Detect which cell encompasses the target text, then output its (x, y) center coordinate. 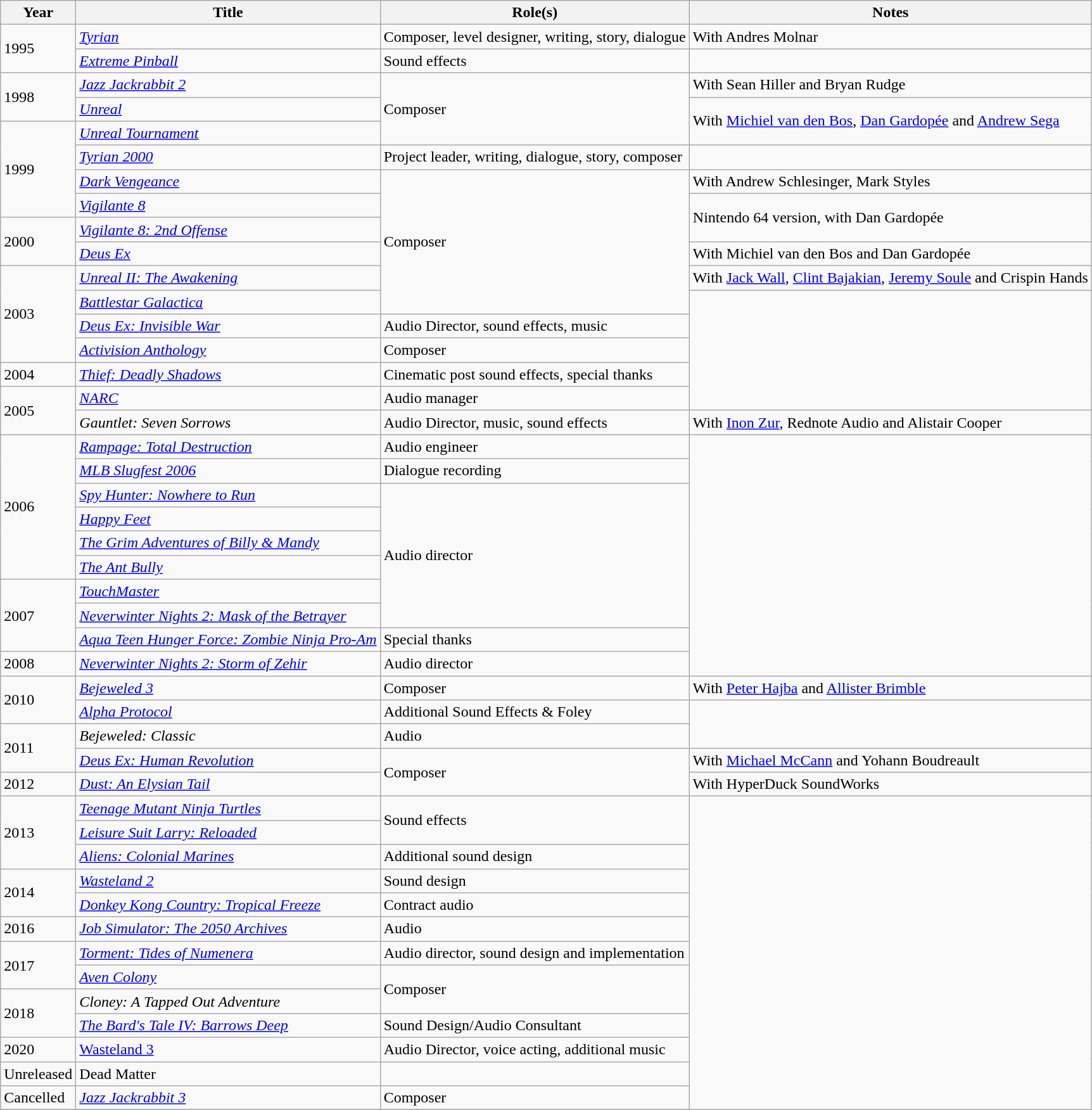
Audio director, sound design and implementation (535, 953)
Unreal II: The Awakening (228, 277)
Project leader, writing, dialogue, story, composer (535, 157)
Wasteland 2 (228, 881)
2005 (38, 411)
Special thanks (535, 639)
The Ant Bully (228, 567)
Unreal Tournament (228, 133)
Jazz Jackrabbit 3 (228, 1098)
Dialogue recording (535, 471)
Aliens: Colonial Marines (228, 857)
Sound design (535, 881)
Thief: Deadly Shadows (228, 374)
Tyrian 2000 (228, 157)
Rampage: Total Destruction (228, 447)
Neverwinter Nights 2: Storm of Zehir (228, 663)
NARC (228, 399)
Vigilante 8 (228, 205)
Nintendo 64 version, with Dan Gardopée (891, 217)
Extreme Pinball (228, 61)
Audio manager (535, 399)
Audio Director, sound effects, music (535, 326)
Dust: An Elysian Tail (228, 784)
2014 (38, 893)
Tyrian (228, 37)
2011 (38, 748)
2016 (38, 929)
2004 (38, 374)
Notes (891, 13)
Teenage Mutant Ninja Turtles (228, 808)
Leisure Suit Larry: Reloaded (228, 832)
2003 (38, 314)
Job Simulator: The 2050 Archives (228, 929)
Year (38, 13)
Sound Design/Audio Consultant (535, 1025)
Title (228, 13)
With Michiel van den Bos, Dan Gardopée and Andrew Sega (891, 121)
Neverwinter Nights 2: Mask of the Betrayer (228, 615)
Cancelled (38, 1098)
Vigilante 8: 2nd Offense (228, 229)
Unreleased (38, 1074)
2010 (38, 699)
Bejeweled 3 (228, 687)
With Inon Zur, Rednote Audio and Alistair Cooper (891, 423)
2013 (38, 832)
Additional sound design (535, 857)
Happy Feet (228, 519)
2017 (38, 965)
Donkey Kong Country: Tropical Freeze (228, 905)
Aqua Teen Hunger Force: Zombie Ninja Pro-Am (228, 639)
Gauntlet: Seven Sorrows (228, 423)
2007 (38, 615)
Audio Director, music, sound effects (535, 423)
The Grim Adventures of Billy & Mandy (228, 543)
2008 (38, 663)
1995 (38, 49)
1999 (38, 169)
Spy Hunter: Nowhere to Run (228, 495)
2006 (38, 507)
With Michiel van den Bos and Dan Gardopée (891, 253)
Dark Vengeance (228, 181)
With Andrew Schlesinger, Mark Styles (891, 181)
Cinematic post sound effects, special thanks (535, 374)
Deus Ex (228, 253)
Unreal (228, 109)
Aven Colony (228, 977)
Contract audio (535, 905)
Dead Matter (228, 1074)
Additional Sound Effects & Foley (535, 712)
Wasteland 3 (228, 1049)
Cloney: A Tapped Out Adventure (228, 1001)
Battlestar Galactica (228, 302)
Deus Ex: Human Revolution (228, 760)
Deus Ex: Invisible War (228, 326)
With Sean Hiller and Bryan Rudge (891, 85)
Audio engineer (535, 447)
Jazz Jackrabbit 2 (228, 85)
Role(s) (535, 13)
Activision Anthology (228, 350)
Alpha Protocol (228, 712)
Audio Director, voice acting, additional music (535, 1049)
With HyperDuck SoundWorks (891, 784)
With Michael McCann and Yohann Boudreault (891, 760)
Composer, level designer, writing, story, dialogue (535, 37)
MLB Slugfest 2006 (228, 471)
Torment: Tides of Numenera (228, 953)
With Peter Hajba and Allister Brimble (891, 687)
2020 (38, 1049)
2000 (38, 241)
With Jack Wall, Clint Bajakian, Jeremy Soule and Crispin Hands (891, 277)
2012 (38, 784)
The Bard's Tale IV: Barrows Deep (228, 1025)
With Andres Molnar (891, 37)
1998 (38, 97)
TouchMaster (228, 591)
2018 (38, 1013)
Bejeweled: Classic (228, 736)
